Locate the cell with the specified text and output its [x, y] center coordinate. 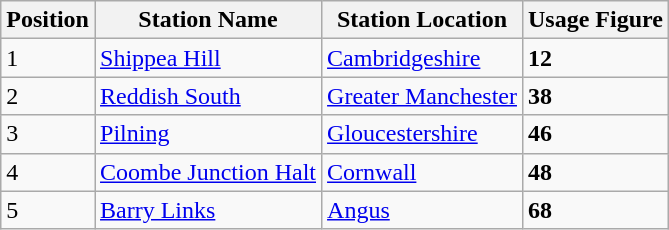
12 [595, 58]
46 [595, 134]
Usage Figure [595, 20]
Gloucestershire [422, 134]
Shippea Hill [208, 58]
68 [595, 210]
5 [48, 210]
Barry Links [208, 210]
Station Location [422, 20]
38 [595, 96]
Cornwall [422, 172]
Angus [422, 210]
Station Name [208, 20]
48 [595, 172]
Greater Manchester [422, 96]
4 [48, 172]
Reddish South [208, 96]
Position [48, 20]
Coombe Junction Halt [208, 172]
3 [48, 134]
Cambridgeshire [422, 58]
2 [48, 96]
Pilning [208, 134]
1 [48, 58]
